Output the [x, y] coordinate of the center of the cell containing the given text.  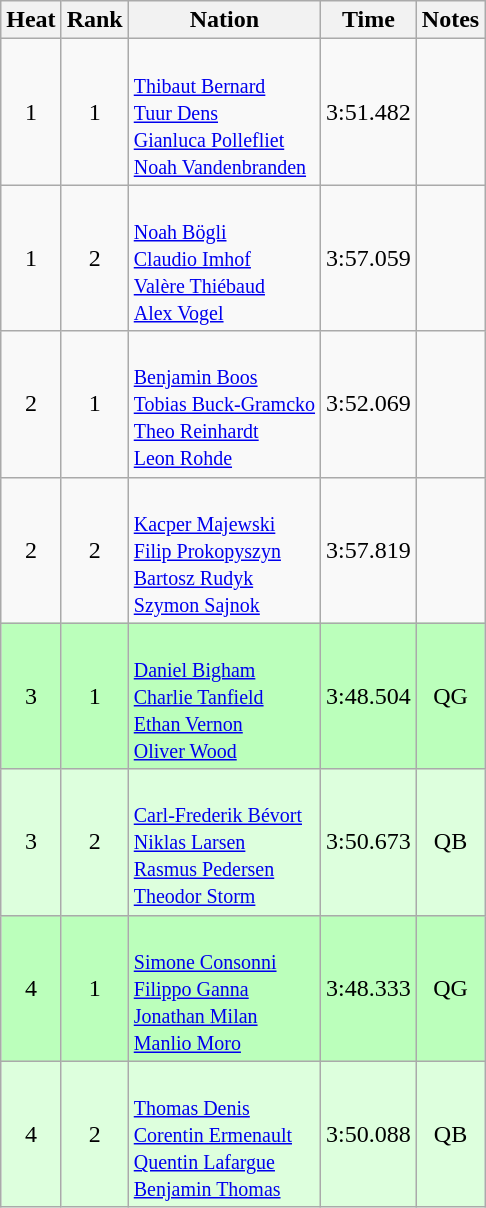
Daniel BighamCharlie TanfieldEthan VernonOliver Wood [224, 696]
Benjamin BoosTobias Buck-GramckoTheo ReinhardtLeon Rohde [224, 404]
3:48.504 [369, 696]
Simone ConsonniFilippo GannaJonathan MilanManlio Moro [224, 988]
Time [369, 20]
Carl-Frederik BévortNiklas LarsenRasmus PedersenTheodor Storm [224, 842]
Rank [94, 20]
3:57.059 [369, 258]
Kacper MajewskiFilip ProkopyszynBartosz RudykSzymon Sajnok [224, 550]
3:48.333 [369, 988]
3:51.482 [369, 112]
3:52.069 [369, 404]
3:50.673 [369, 842]
Notes [450, 20]
Noah BögliClaudio ImhofValère ThiébaudAlex Vogel [224, 258]
3:57.819 [369, 550]
Thibaut BernardTuur DensGianluca PolleflietNoah Vandenbranden [224, 112]
Nation [224, 20]
Heat [31, 20]
3:50.088 [369, 1134]
Thomas DenisCorentin ErmenaultQuentin LafargueBenjamin Thomas [224, 1134]
